From the cell containing the given text, extract its center point as [X, Y] coordinate. 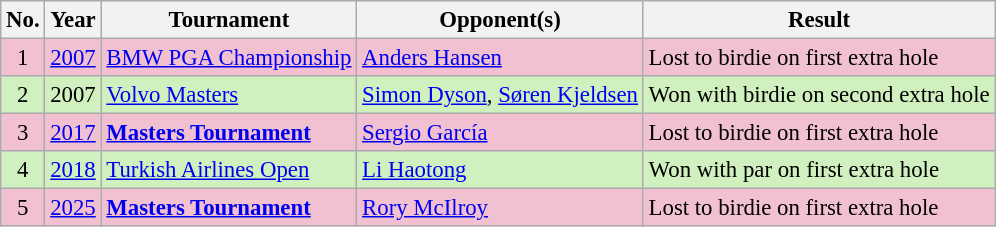
3 [23, 133]
Li Haotong [500, 170]
4 [23, 170]
Anders Hansen [500, 58]
Won with par on first extra hole [819, 170]
5 [23, 208]
Result [819, 20]
2025 [73, 208]
Sergio García [500, 133]
1 [23, 58]
Volvo Masters [229, 95]
2 [23, 95]
2018 [73, 170]
2017 [73, 133]
Simon Dyson, Søren Kjeldsen [500, 95]
Year [73, 20]
Turkish Airlines Open [229, 170]
Rory McIlroy [500, 208]
Tournament [229, 20]
Won with birdie on second extra hole [819, 95]
BMW PGA Championship [229, 58]
Opponent(s) [500, 20]
No. [23, 20]
